Identify which cell holds the provided text, then report its (x, y) central coordinate. 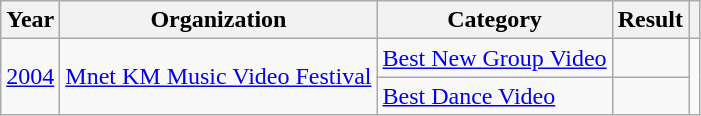
Best Dance Video (494, 96)
Result (650, 20)
Organization (218, 20)
Year (30, 20)
2004 (30, 77)
Mnet KM Music Video Festival (218, 77)
Best New Group Video (494, 58)
Category (494, 20)
